Locate the cell with the specified text and output its (x, y) center coordinate. 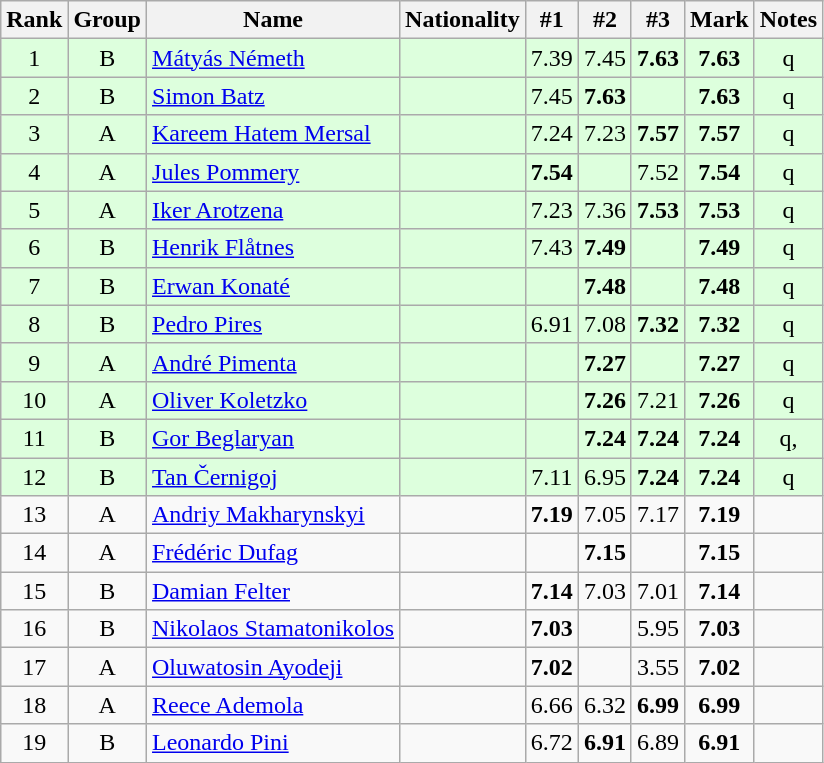
16 (34, 629)
Rank (34, 20)
7.05 (604, 515)
6.72 (552, 743)
9 (34, 362)
6 (34, 248)
13 (34, 515)
Andriy Makharynskyi (274, 515)
Henrik Flåtnes (274, 248)
12 (34, 477)
Reece Ademola (274, 705)
5 (34, 210)
Frédéric Dufag (274, 553)
#3 (658, 20)
17 (34, 667)
Nationality (463, 20)
Oliver Koletzko (274, 400)
Name (274, 20)
18 (34, 705)
Simon Batz (274, 96)
Damian Felter (274, 591)
Iker Arotzena (274, 210)
7 (34, 286)
6.66 (552, 705)
7.36 (604, 210)
10 (34, 400)
André Pimenta (274, 362)
7.39 (552, 58)
Kareem Hatem Mersal (274, 134)
15 (34, 591)
Nikolaos Stamatonikolos (274, 629)
1 (34, 58)
7.11 (552, 477)
8 (34, 324)
Mátyás Németh (274, 58)
6.89 (658, 743)
Tan Černigoj (274, 477)
5.95 (658, 629)
7.17 (658, 515)
#1 (552, 20)
7.52 (658, 172)
11 (34, 438)
#2 (604, 20)
3 (34, 134)
14 (34, 553)
Mark (719, 20)
2 (34, 96)
Leonardo Pini (274, 743)
6.95 (604, 477)
Gor Beglaryan (274, 438)
q, (788, 438)
Jules Pommery (274, 172)
7.08 (604, 324)
19 (34, 743)
Oluwatosin Ayodeji (274, 667)
7.21 (658, 400)
Notes (788, 20)
7.43 (552, 248)
Pedro Pires (274, 324)
Group (108, 20)
4 (34, 172)
7.01 (658, 591)
6.32 (604, 705)
Erwan Konaté (274, 286)
3.55 (658, 667)
